For the text-containing cell, return its midpoint in (x, y) coordinate format. 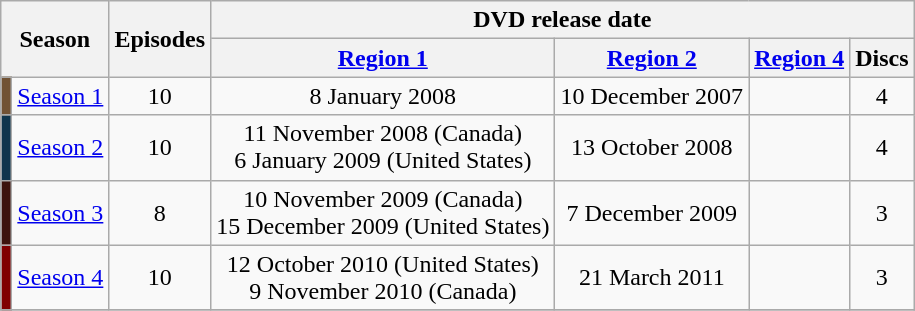
Season 4 (60, 278)
8 January 2008 (383, 96)
Discs (882, 58)
8 (160, 212)
DVD release date (562, 20)
13 October 2008 (652, 148)
Region 1 (383, 58)
10 December 2007 (652, 96)
11 November 2008 (Canada) 6 January 2009 (United States) (383, 148)
10 November 2009 (Canada)15 December 2009 (United States) (383, 212)
Episodes (160, 39)
12 October 2010 (United States)9 November 2010 (Canada) (383, 278)
Season 1 (60, 96)
Season 3 (60, 212)
Region 4 (800, 58)
Season (55, 39)
7 December 2009 (652, 212)
Region 2 (652, 58)
Season 2 (60, 148)
21 March 2011 (652, 278)
